Search for the cell housing the specified text and yield its (X, Y) center coordinate. 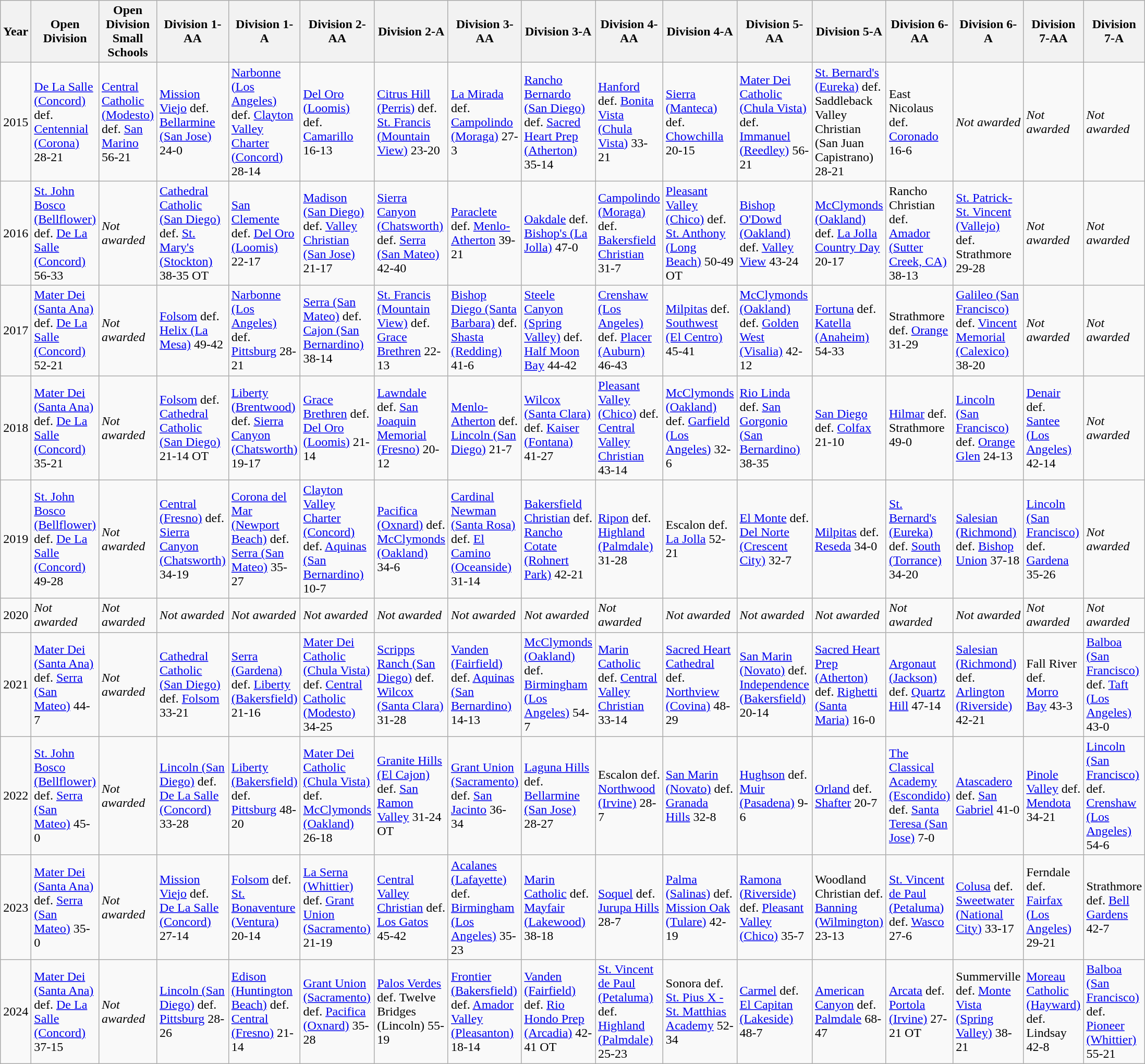
Soquel def. Jurupa Hills 28-7 (629, 907)
Bishop O'Dowd (Oakland) def. Valley View 43-24 (774, 233)
San Marin (Novato) def. Independence (Bakersfield) 20-14 (774, 684)
Palos Verdes def. Twelve Bridges (Lincoln) 55-19 (411, 1011)
St. Bernard's (Eureka) def. South (Torrance) 34-20 (919, 539)
Rancho Bernardo (San Diego) def. Sacred Heart Prep (Atherton) 35-14 (558, 122)
Division 6-A (989, 31)
Pinole Valley def. Mendota 34-21 (1053, 796)
Laguna Hills def. Bellarmine (San Jose) 28-27 (558, 796)
Division 2-AA (337, 31)
Pacifica (Oxnard) def. McClymonds (Oakland) 34-6 (411, 539)
Balboa (San Francisco) def. Taft (Los Angeles) 43-0 (1114, 684)
De La Salle (Concord) def. Centennial (Corona) 28-21 (65, 122)
Mater Dei (Santa Ana) def. De La Salle (Concord) 35-21 (65, 428)
Sonora def. St. Pius X - St. Matthias Academy 52-34 (700, 1011)
Carmel def. El Capitan (Lakeside) 48-7 (774, 1011)
Wilcox (Santa Clara) def. Kaiser (Fontana) 41-27 (558, 428)
Central (Fresno) def. Sierra Canyon (Chatsworth) 34-19 (193, 539)
Lincoln (San Diego) def. Pittsburg 28-26 (193, 1011)
Corona del Mar (Newport Beach) def. Serra (San Mateo) 35-27 (264, 539)
Crenshaw (Los Angeles) def. Placer (Auburn) 46-43 (629, 331)
Atascadero def. San Gabriel 41-0 (989, 796)
Hughson def. Muir (Pasadena) 9-6 (774, 796)
2016 (16, 233)
St. Vincent de Paul (Petaluma) def. Wasco 27-6 (919, 907)
Mater Dei (Santa Ana) def. Serra (San Mateo) 35-0 (65, 907)
Cardinal Newman (Santa Rosa) def. El Camino (Oceanside) 31-14 (484, 539)
Fall River def. Morro Bay 43-3 (1053, 684)
Clayton Valley Charter (Concord) def. Aquinas (San Bernardino) 10-7 (337, 539)
Bakersfield Christian def. Rancho Cotate (Rohnert Park) 42-21 (558, 539)
East Nicolaus def. Coronado 16-6 (919, 122)
Mission Viejo def. De La Salle (Concord) 27-14 (193, 907)
Strathmore def. Orange 31-29 (919, 331)
2017 (16, 331)
Granite Hills (El Cajon) def. San Ramon Valley 31-24 OT (411, 796)
Division 4-A (700, 31)
Cathedral Catholic (San Diego) def. Folsom 33-21 (193, 684)
San Marin (Novato) def. Granada Hills 32-8 (700, 796)
2022 (16, 796)
Division 1-A (264, 31)
2019 (16, 539)
Division 7-AA (1053, 31)
El Monte def. Del Norte (Crescent City) 32-7 (774, 539)
Folsom def. St. Bonaventure (Ventura) 20-14 (264, 907)
Vanden (Fairfield) def. Rio Hondo Prep (Arcadia) 42-41 OT (558, 1011)
Hilmar def. Strathmore 49-0 (919, 428)
Mater Dei (Santa Ana) def. Serra (San Mateo) 44-7 (65, 684)
San Clemente def. Del Oro (Loomis) 22-17 (264, 233)
Sierra Canyon (Chatsworth) def. Serra (San Mateo) 42-40 (411, 233)
Grace Brethren def. Del Oro (Loomis) 21-14 (337, 428)
Escalon def. Northwood (Irvine) 28-7 (629, 796)
Narbonne (Los Angeles) def. Clayton Valley Charter (Concord) 28-14 (264, 122)
Pleasant Valley (Chico) def. St. Anthony (Long Beach) 50-49 OT (700, 233)
McClymonds (Oakland) def. La Jolla Country Day 20-17 (849, 233)
Division 7-A (1114, 31)
Lincoln (San Francisco) def. Orange Glen 24-13 (989, 428)
Division 6-AA (919, 31)
Ramona (Riverside) def. Pleasant Valley (Chico) 35-7 (774, 907)
Division 5-A (849, 31)
Argonaut (Jackson) def. Quartz Hill 47-14 (919, 684)
Mater Dei Catholic (Chula Vista) def. Immanuel (Reedley) 56-21 (774, 122)
Mater Dei Catholic (Chula Vista) def. McClymonds (Oakland) 26-18 (337, 796)
Open Division (65, 31)
Bishop Diego (Santa Barbara) def. Shasta (Redding) 41-6 (484, 331)
Moreau Catholic (Hayward) def. Lindsay 42-8 (1053, 1011)
Folsom def. Helix (La Mesa) 49-42 (193, 331)
Oakdale def. Bishop's (La Jolla) 47-0 (558, 233)
Division 3-A (558, 31)
Serra (Gardena) def. Liberty (Bakersfield) 21-16 (264, 684)
Pleasant Valley (Chico) def. Central Valley Christian 43-14 (629, 428)
Cathedral Catholic (San Diego) def. St. Mary's (Stockton) 38-35 OT (193, 233)
Division 1-AA (193, 31)
Sacred Heart Cathedral def. Northview (Covina) 48-29 (700, 684)
Arcata def. Portola (Irvine) 27-21 OT (919, 1011)
Lawndale def. San Joaquin Memorial (Fresno) 20-12 (411, 428)
Milpitas def. Southwest (El Centro) 45-41 (700, 331)
St. Francis (Mountain View) def. Grace Brethren 22-13 (411, 331)
McClymonds (Oakland) def. Birmingham (Los Angeles) 54-7 (558, 684)
Folsom def. Cathedral Catholic (San Diego) 21-14 OT (193, 428)
Lincoln (San Diego) def. De La Salle (Concord) 33-28 (193, 796)
Year (16, 31)
Acalanes (Lafayette) def. Birmingham (Los Angeles) 35-23 (484, 907)
Del Oro (Loomis) def. Camarillo 16-13 (337, 122)
St. John Bosco (Bellflower) def. De La Salle (Concord) 56-33 (65, 233)
Mater Dei (Santa Ana) def. De La Salle (Concord) 37-15 (65, 1011)
Lincoln (San Francisco) def. Crenshaw (Los Angeles) 54-6 (1114, 796)
Paraclete def. Menlo-Atherton 39-21 (484, 233)
Madison (San Diego) def. Valley Christian (San Jose) 21-17 (337, 233)
Mission Viejo def. Bellarmine (San Jose) 24-0 (193, 122)
Escalon def. La Jolla 52-21 (700, 539)
Frontier (Bakersfield) def. Amador Valley (Pleasanton) 18-14 (484, 1011)
Serra (San Mateo) def. Cajon (San Bernardino) 38-14 (337, 331)
2023 (16, 907)
2021 (16, 684)
Colusa def. Sweetwater (National City) 33-17 (989, 907)
Palma (Salinas) def. Mission Oak (Tulare) 42-19 (700, 907)
Strathmore def. Bell Gardens 42-7 (1114, 907)
2020 (16, 615)
San Diego def. Colfax 21-10 (849, 428)
Narbonne (Los Angeles) def. Pittsburg 28-21 (264, 331)
Lincoln (San Francisco) def. Gardena 35-26 (1053, 539)
2018 (16, 428)
McClymonds (Oakland) def. Golden West (Visalia) 42-12 (774, 331)
La Mirada def. Campolindo (Moraga) 27-3 (484, 122)
Ripon def. Highland (Palmdale) 31-28 (629, 539)
Central Catholic (Modesto) def. San Marino 56-21 (127, 122)
Salesian (Richmond) def. Arlington (Riverside) 42-21 (989, 684)
Milpitas def. Reseda 34-0 (849, 539)
Steele Canyon (Spring Valley) def. Half Moon Bay 44-42 (558, 331)
Fortuna def. Katella (Anaheim) 54-33 (849, 331)
Denair def. Santee (Los Angeles) 42-14 (1053, 428)
Sierra (Manteca) def. Chowchilla 20-15 (700, 122)
Hanford def. Bonita Vista (Chula Vista) 33-21 (629, 122)
Rancho Christian def. Amador (Sutter Creek, CA) 38-13 (919, 233)
Menlo-Atherton def. Lincoln (San Diego) 21-7 (484, 428)
Balboa (San Francisco) def. Pioneer (Whittier) 55-21 (1114, 1011)
St. John Bosco (Bellflower) def. De La Salle (Concord) 49-28 (65, 539)
Marin Catholic def. Mayfair (Lakewood) 38-18 (558, 907)
Ferndale def. Fairfax (Los Angeles) 29-21 (1053, 907)
Division 3-AA (484, 31)
Rio Linda def. San Gorgonio (San Bernardino) 38-35 (774, 428)
La Serna (Whittier) def. Grant Union (Sacramento) 21-19 (337, 907)
St. Vincent de Paul (Petaluma) def. Highland (Palmdale) 25-23 (629, 1011)
Grant Union (Sacramento) def. San Jacinto 36-34 (484, 796)
Liberty (Brentwood) def. Sierra Canyon (Chatsworth) 19-17 (264, 428)
Central Valley Christian def. Los Gatos 45-42 (411, 907)
Mater Dei Catholic (Chula Vista) def. Central Catholic (Modesto) 34-25 (337, 684)
Open Division Small Schools (127, 31)
McClymonds (Oakland) def. Garfield (Los Angeles) 32-6 (700, 428)
Division 2-A (411, 31)
Orland def. Shafter 20-7 (849, 796)
2024 (16, 1011)
Sacred Heart Prep (Atherton) def. Righetti (Santa Maria) 16-0 (849, 684)
St. Bernard's (Eureka) def. Saddleback Valley Christian (San Juan Capistrano) 28-21 (849, 122)
2015 (16, 122)
St. Patrick-St. Vincent (Vallejo) def. Strathmore 29-28 (989, 233)
Liberty (Bakersfield) def. Pittsburg 48-20 (264, 796)
American Canyon def. Palmdale 68-47 (849, 1011)
Grant Union (Sacramento) def. Pacifica (Oxnard) 35-28 (337, 1011)
Galileo (San Francisco) def. Vincent Memorial (Calexico) 38-20 (989, 331)
Campolindo (Moraga) def. Bakersfield Christian 31-7 (629, 233)
Scripps Ranch (San Diego) def. Wilcox (Santa Clara) 31-28 (411, 684)
St. John Bosco (Bellflower) def. Serra (San Mateo) 45-0 (65, 796)
The Classical Academy (Escondido) def. Santa Teresa (San Jose) 7-0 (919, 796)
Vanden (Fairfield) def. Aquinas (San Bernardino) 14-13 (484, 684)
Summerville def. Monte Vista (Spring Valley) 38-21 (989, 1011)
Woodland Christian def. Banning (Wilmington) 23-13 (849, 907)
Salesian (Richmond) def. Bishop Union 37-18 (989, 539)
Division 5-AA (774, 31)
Marin Catholic def. Central Valley Christian 33-14 (629, 684)
Mater Dei (Santa Ana) def. De La Salle (Concord) 52-21 (65, 331)
Division 4-AA (629, 31)
Citrus Hill (Perris) def. St. Francis (Mountain View) 23-20 (411, 122)
Edison (Huntington Beach) def. Central (Fresno) 21-14 (264, 1011)
